Locate the cell with the specified text and output its [x, y] center coordinate. 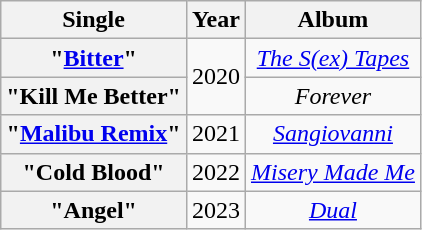
"Malibu Remix" [94, 134]
Forever [332, 96]
Single [94, 20]
Year [216, 20]
2022 [216, 172]
"Kill Me Better" [94, 96]
"Angel" [94, 210]
Misery Made Me [332, 172]
Album [332, 20]
The S(ex) Tapes [332, 58]
Sangiovanni [332, 134]
2020 [216, 77]
2021 [216, 134]
2023 [216, 210]
Dual [332, 210]
"Cold Blood" [94, 172]
"Bitter" [94, 58]
